Scan for the cell matching the given text and deliver its [X, Y] coordinate at center. 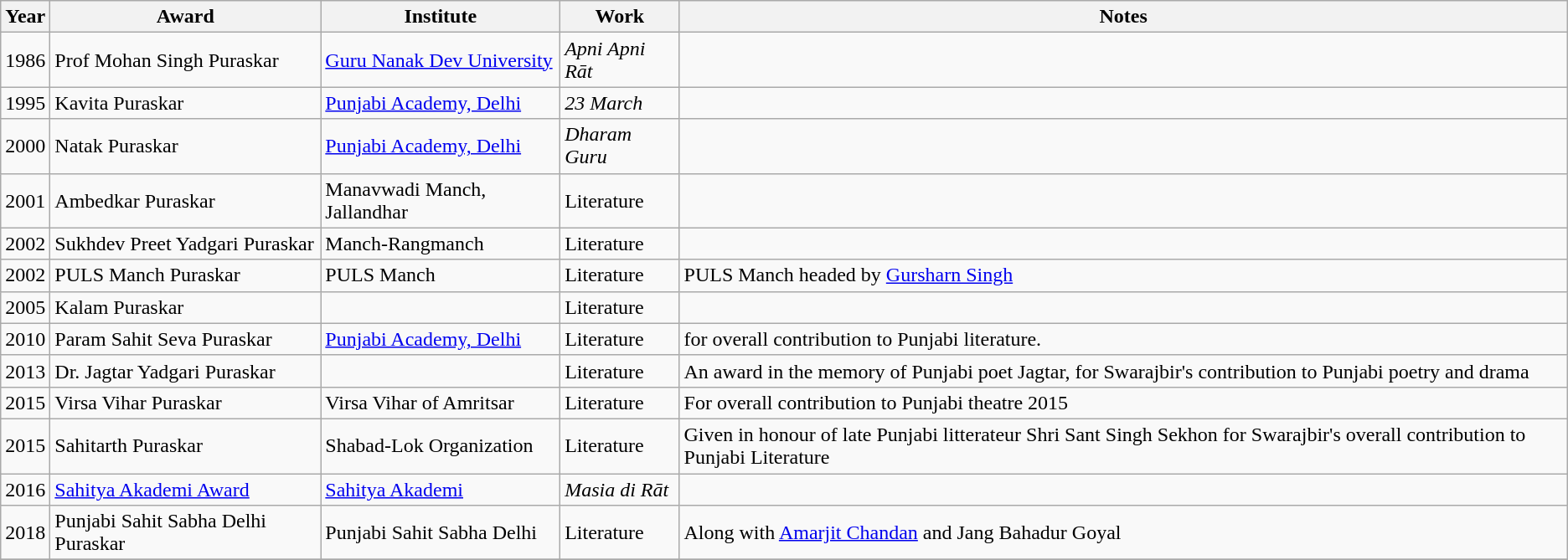
Dr. Jagtar Yadgari Puraskar [186, 371]
Kavita Puraskar [186, 103]
Natak Puraskar [186, 146]
Year [25, 17]
2013 [25, 371]
Param Sahit Seva Puraskar [186, 339]
Prof Mohan Singh Puraskar [186, 60]
2010 [25, 339]
Masia di Rāt [620, 490]
Sahitarth Puraskar [186, 445]
2016 [25, 490]
For overall contribution to Punjabi theatre 2015 [1123, 403]
2001 [25, 201]
Sahitya Akademi Award [186, 490]
Sahitya Akademi [441, 490]
1986 [25, 60]
Along with Amarjit Chandan and Jang Bahadur Goyal [1123, 532]
Punjabi Sahit Sabha Delhi Puraskar [186, 532]
Given in honour of late Punjabi litterateur Shri Sant Singh Sekhon for Swarajbir's overall contribution to Punjabi Literature [1123, 445]
Manavwadi Manch, Jallandhar [441, 201]
Virsa Vihar of Amritsar [441, 403]
Sukhdev Preet Yadgari Puraskar [186, 244]
Award [186, 17]
1995 [25, 103]
Manch-Rangmanch [441, 244]
23 March [620, 103]
Virsa Vihar Puraskar [186, 403]
PULS Manch headed by Gursharn Singh [1123, 275]
Institute [441, 17]
Ambedkar Puraskar [186, 201]
Notes [1123, 17]
Apni Apni Rāt [620, 60]
Work [620, 17]
2018 [25, 532]
Guru Nanak Dev University [441, 60]
An award in the memory of Punjabi poet Jagtar, for Swarajbir's contribution to Punjabi poetry and drama [1123, 371]
Dharam Guru [620, 146]
Shabad-Lok Organization [441, 445]
2000 [25, 146]
PULS Manch [441, 275]
2005 [25, 307]
PULS Manch Puraskar [186, 275]
Punjabi Sahit Sabha Delhi [441, 532]
Kalam Puraskar [186, 307]
for overall contribution to Punjabi literature. [1123, 339]
